From the cell containing the given text, extract its center point as [X, Y] coordinate. 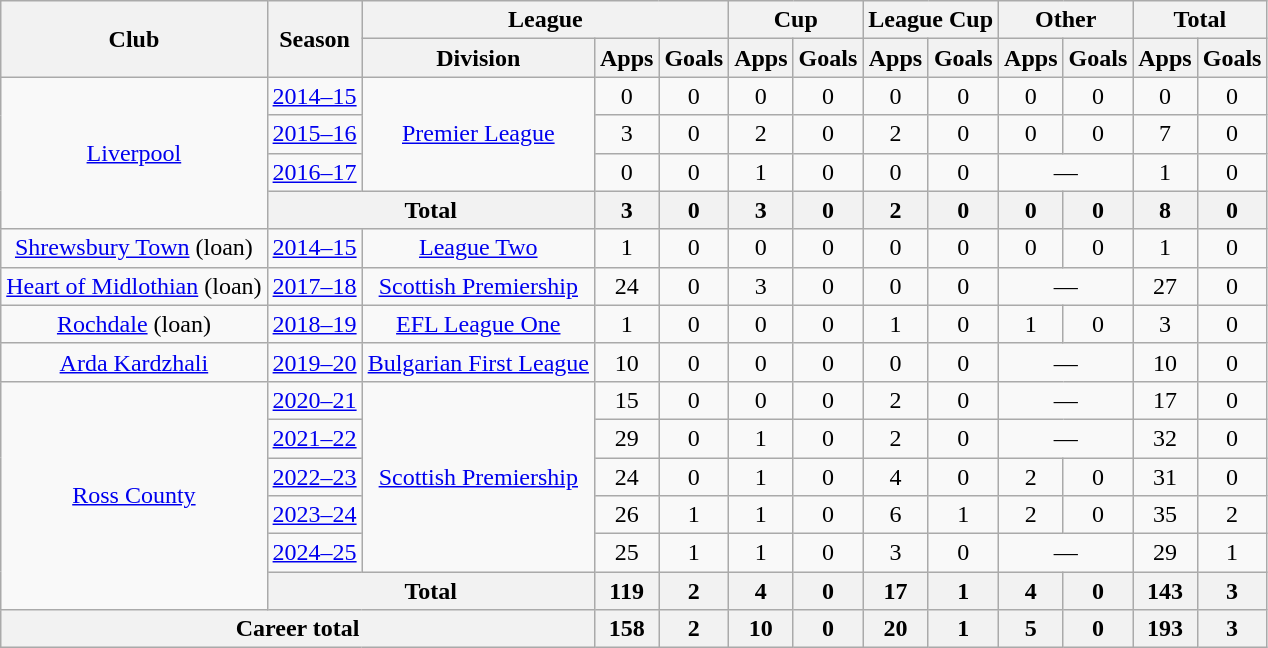
119 [626, 591]
193 [1165, 629]
158 [626, 629]
27 [1165, 286]
8 [1165, 210]
Bulgarian First League [478, 362]
Premier League [478, 134]
2019–20 [314, 362]
7 [1165, 134]
2016–17 [314, 172]
2017–18 [314, 286]
5 [1031, 629]
31 [1165, 477]
Liverpool [134, 153]
Rochdale (loan) [134, 324]
143 [1165, 591]
League [546, 20]
Cup [796, 20]
2015–16 [314, 134]
2023–24 [314, 515]
2024–25 [314, 553]
2021–22 [314, 438]
2022–23 [314, 477]
2018–19 [314, 324]
Heart of Midlothian (loan) [134, 286]
6 [896, 515]
15 [626, 400]
25 [626, 553]
Arda Kardzhali [134, 362]
Career total [298, 629]
26 [626, 515]
EFL League One [478, 324]
Season [314, 39]
32 [1165, 438]
2020–21 [314, 400]
Ross County [134, 495]
League Two [478, 248]
Other [1066, 20]
League Cup [931, 20]
20 [896, 629]
Division [478, 58]
35 [1165, 515]
Club [134, 39]
Shrewsbury Town (loan) [134, 248]
